For the text-containing cell, return its midpoint in [x, y] coordinate format. 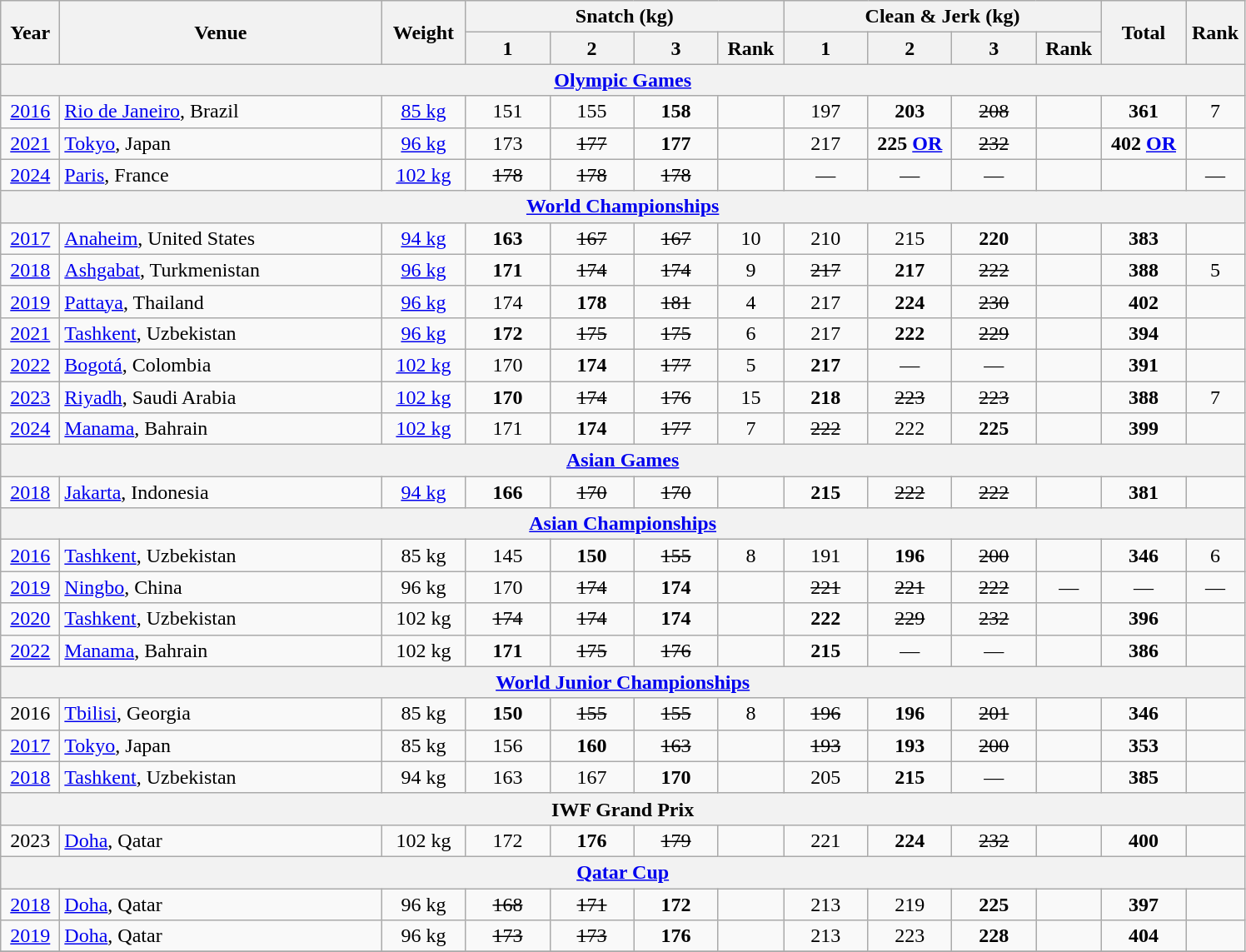
Anaheim, United States [221, 238]
191 [826, 556]
179 [676, 840]
Ningbo, China [221, 587]
4 [751, 302]
Clean & Jerk (kg) [943, 17]
Year [30, 32]
Rio de Janeiro, Brazil [221, 112]
205 [826, 777]
353 [1143, 745]
203 [910, 112]
402 OR [1143, 143]
208 [994, 112]
181 [676, 302]
219 [910, 904]
Olympic Games [623, 80]
Bogotá, Colombia [221, 365]
2020 [30, 619]
Asian Championships [623, 524]
394 [1143, 333]
145 [508, 556]
151 [508, 112]
15 [751, 397]
397 [1143, 904]
168 [508, 904]
361 [1143, 112]
228 [994, 936]
IWF Grand Prix [623, 809]
391 [1143, 365]
220 [994, 238]
Pattaya, Thailand [221, 302]
Paris, France [221, 175]
404 [1143, 936]
Jakarta, Indonesia [221, 492]
Asian Games [623, 461]
402 [1143, 302]
225 OR [910, 143]
201 [994, 714]
399 [1143, 429]
158 [676, 112]
396 [1143, 619]
385 [1143, 777]
Riyadh, Saudi Arabia [221, 397]
230 [994, 302]
160 [591, 745]
381 [1143, 492]
10 [751, 238]
156 [508, 745]
Tbilisi, Georgia [221, 714]
386 [1143, 650]
Qatar Cup [623, 872]
World Championships [623, 207]
Total [1143, 32]
9 [751, 270]
218 [826, 397]
210 [826, 238]
197 [826, 112]
Ashgabat, Turkmenistan [221, 270]
Snatch (kg) [625, 17]
400 [1143, 840]
Venue [221, 32]
World Junior Championships [623, 682]
Weight [423, 32]
166 [508, 492]
383 [1143, 238]
